Extract the (x, y) coordinate from the center of the cell holding the provided text.  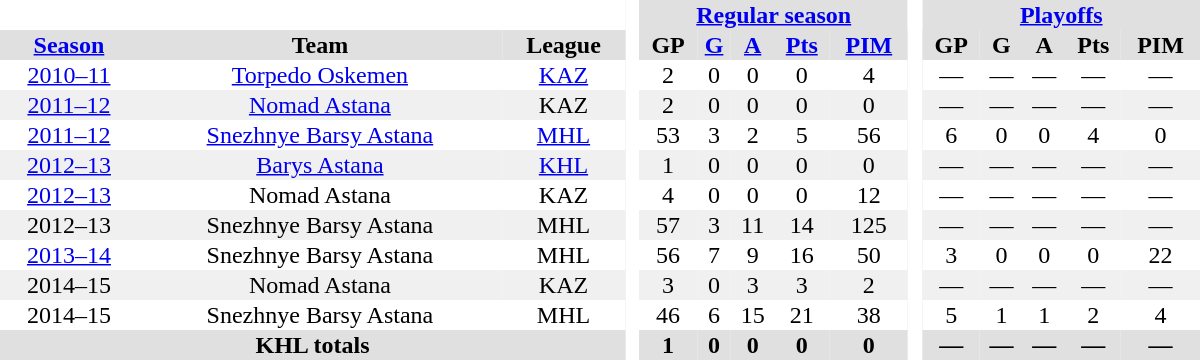
7 (714, 255)
46 (668, 315)
21 (802, 315)
125 (868, 225)
38 (868, 315)
2010–11 (69, 75)
Regular season (774, 15)
12 (868, 195)
53 (668, 135)
Team (320, 45)
22 (1160, 255)
KHL totals (312, 345)
50 (868, 255)
Barys Astana (320, 165)
KHL (564, 165)
2013–14 (69, 255)
Playoffs (1061, 15)
16 (802, 255)
League (564, 45)
15 (752, 315)
14 (802, 225)
57 (668, 225)
11 (752, 225)
9 (752, 255)
Season (69, 45)
Torpedo Oskemen (320, 75)
